Identify which cell holds the provided text, then report its (x, y) central coordinate. 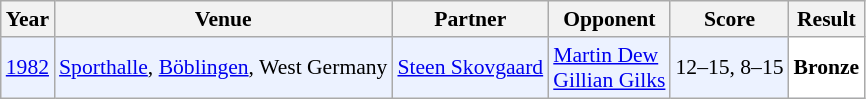
1982 (28, 68)
Score (729, 19)
Opponent (609, 19)
12–15, 8–15 (729, 68)
Venue (223, 19)
Sporthalle, Böblingen, West Germany (223, 68)
Martin Dew Gillian Gilks (609, 68)
Bronze (827, 68)
Partner (470, 19)
Steen Skovgaard (470, 68)
Year (28, 19)
Result (827, 19)
